Provide the [x, y] coordinate of the cell's center where the given text is located.  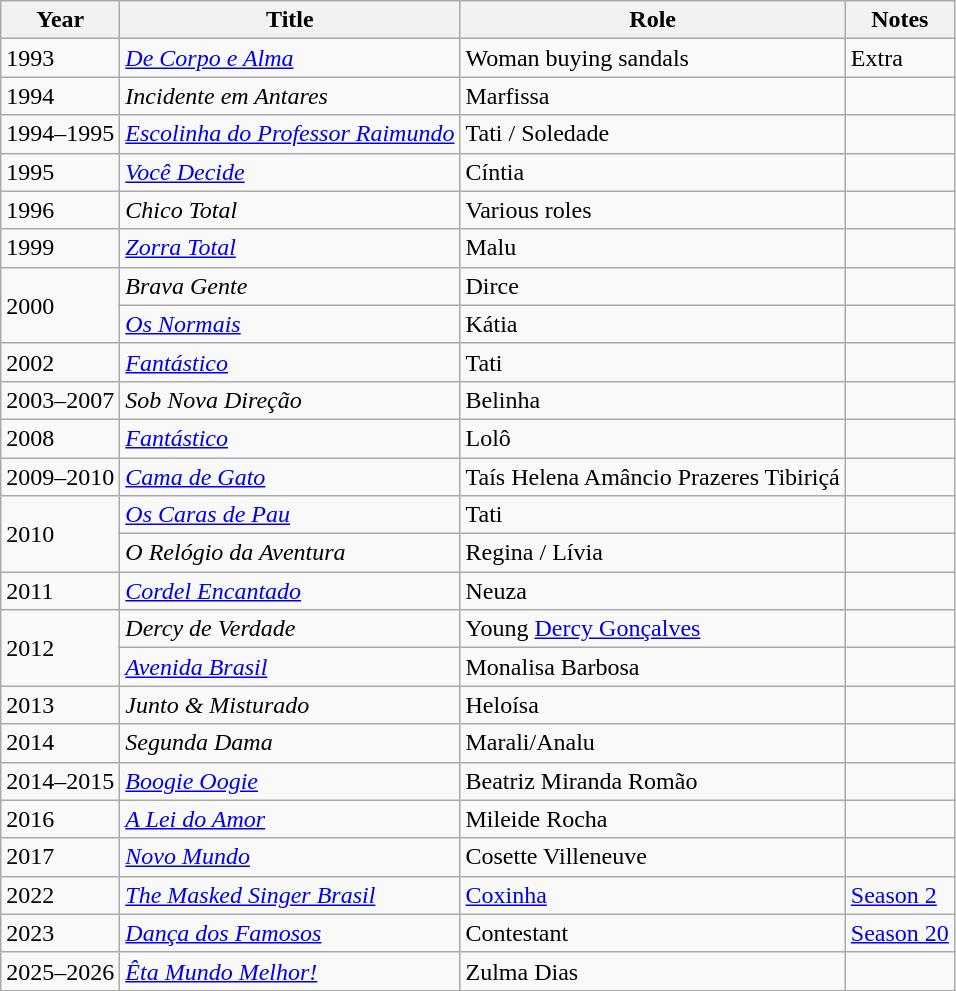
2008 [60, 438]
The Masked Singer Brasil [290, 895]
Escolinha do Professor Raimundo [290, 134]
Êta Mundo Melhor! [290, 971]
Chico Total [290, 210]
Dercy de Verdade [290, 629]
Marfissa [652, 96]
2003–2007 [60, 400]
Dirce [652, 286]
Avenida Brasil [290, 667]
2025–2026 [60, 971]
O Relógio da Aventura [290, 553]
Notes [900, 20]
1996 [60, 210]
1995 [60, 172]
Cama de Gato [290, 477]
2014 [60, 743]
Kátia [652, 324]
2010 [60, 534]
2013 [60, 705]
A Lei do Amor [290, 819]
Zulma Dias [652, 971]
2023 [60, 933]
1993 [60, 58]
Mileide Rocha [652, 819]
Marali/Analu [652, 743]
Os Normais [290, 324]
2017 [60, 857]
Cosette Villeneuve [652, 857]
Malu [652, 248]
Contestant [652, 933]
De Corpo e Alma [290, 58]
Coxinha [652, 895]
Você Decide [290, 172]
2000 [60, 305]
2016 [60, 819]
Segunda Dama [290, 743]
Boogie Oogie [290, 781]
Sob Nova Direção [290, 400]
Cíntia [652, 172]
1994 [60, 96]
Zorra Total [290, 248]
Various roles [652, 210]
Junto & Misturado [290, 705]
2012 [60, 648]
Woman buying sandals [652, 58]
Young Dercy Gonçalves [652, 629]
Os Caras de Pau [290, 515]
2022 [60, 895]
Cordel Encantado [290, 591]
1994–1995 [60, 134]
2002 [60, 362]
Neuza [652, 591]
Heloísa [652, 705]
Incidente em Antares [290, 96]
Year [60, 20]
Title [290, 20]
2014–2015 [60, 781]
Beatriz Miranda Romão [652, 781]
Tati / Soledade [652, 134]
2011 [60, 591]
Season 2 [900, 895]
2009–2010 [60, 477]
Brava Gente [290, 286]
Regina / Lívia [652, 553]
Monalisa Barbosa [652, 667]
1999 [60, 248]
Belinha [652, 400]
Extra [900, 58]
Taís Helena Amâncio Prazeres Tibiriçá [652, 477]
Season 20 [900, 933]
Role [652, 20]
Dança dos Famosos [290, 933]
Novo Mundo [290, 857]
Lolô [652, 438]
